Extract the (x, y) coordinate from the center of the cell holding the provided text.  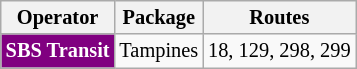
Tampines (158, 51)
Package (158, 17)
Operator (58, 17)
SBS Transit (58, 51)
Routes (279, 17)
18, 129, 298, 299 (279, 51)
